Locate the cell with the specified text and output its (X, Y) center coordinate. 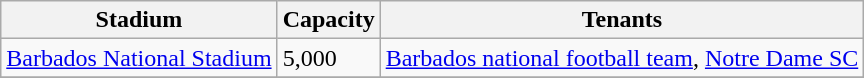
Capacity (328, 20)
Tenants (622, 20)
Barbados national football team, Notre Dame SC (622, 58)
5,000 (328, 58)
Barbados National Stadium (139, 58)
Stadium (139, 20)
